Scan for the cell matching the given text and deliver its [X, Y] coordinate at center. 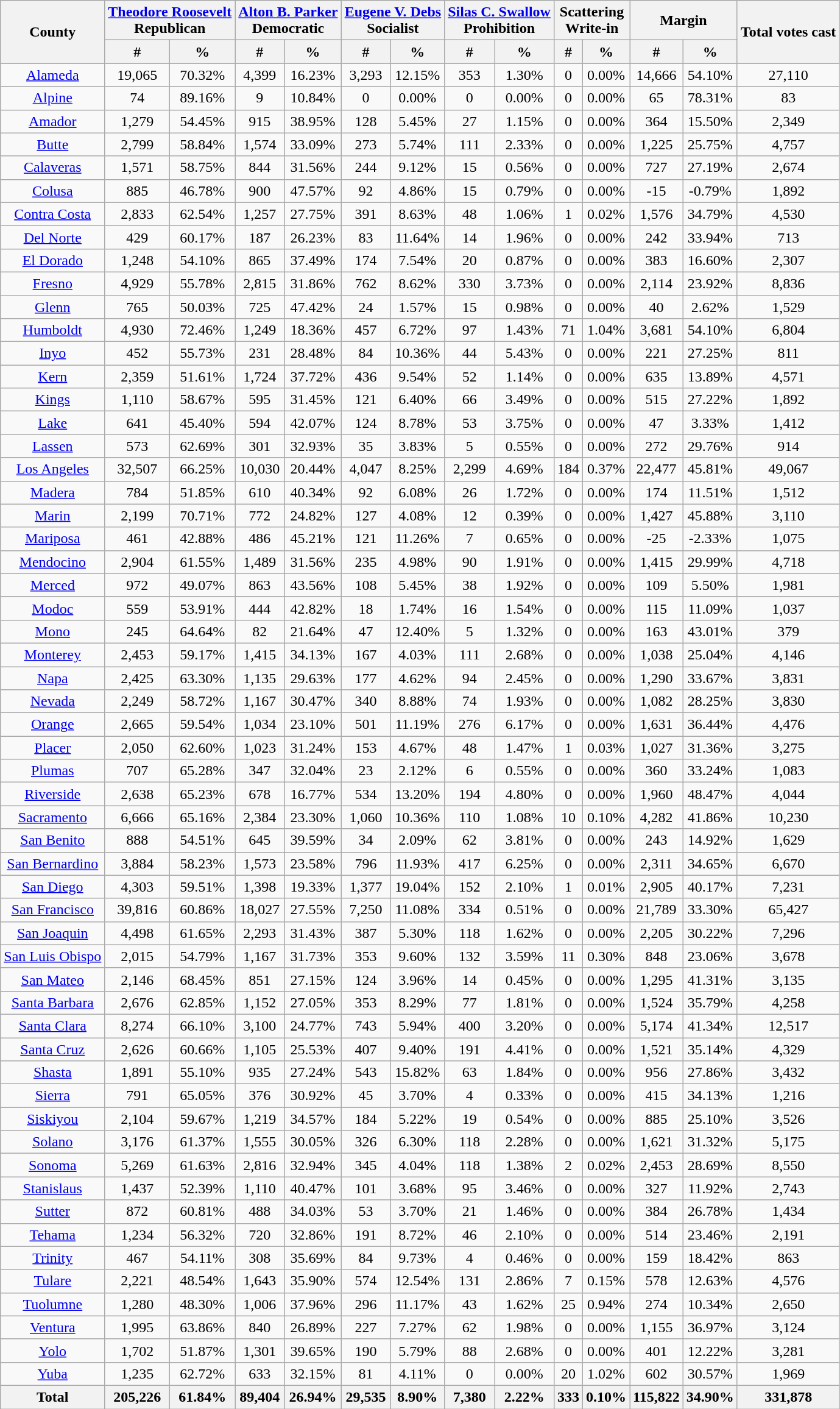
2,816 [259, 1165]
1,398 [259, 887]
1.38% [524, 1165]
63.30% [202, 678]
4.03% [418, 655]
6.40% [418, 400]
2,205 [657, 933]
1.02% [607, 1374]
5.79% [418, 1350]
3.33% [710, 423]
384 [657, 1212]
Santa Cruz [52, 1049]
54.51% [202, 840]
4,530 [788, 214]
5.94% [418, 1026]
3.75% [524, 423]
0.54% [524, 1119]
725 [259, 307]
35.79% [710, 1003]
El Dorado [52, 260]
26.78% [710, 1212]
1,234 [138, 1235]
40.47% [313, 1188]
1,295 [657, 979]
26.94% [313, 1397]
1,724 [259, 377]
231 [259, 353]
3,124 [788, 1327]
Alton B. ParkerDemocratic [288, 21]
45.21% [313, 539]
743 [365, 1026]
59.67% [202, 1119]
1,225 [657, 144]
27.75% [313, 214]
1,135 [259, 678]
Mendocino [52, 562]
34.65% [710, 864]
41.34% [710, 1026]
39,816 [138, 910]
3.81% [524, 840]
95 [470, 1188]
-25 [657, 539]
2,359 [138, 377]
1,512 [788, 492]
55.78% [202, 283]
245 [138, 631]
0.01% [607, 887]
9.40% [418, 1049]
417 [470, 864]
34.79% [710, 214]
19 [470, 1119]
1,249 [259, 330]
2.33% [524, 144]
1,377 [365, 887]
30.92% [313, 1096]
34.57% [313, 1119]
0.33% [524, 1096]
Marin [52, 516]
2,676 [138, 1003]
109 [657, 585]
6.25% [524, 864]
340 [365, 701]
12.22% [710, 1350]
47.57% [313, 191]
1,257 [259, 214]
3.96% [418, 979]
242 [657, 237]
34.90% [710, 1397]
844 [259, 168]
San Mateo [52, 979]
19.04% [418, 887]
1.43% [524, 330]
16.60% [710, 260]
720 [259, 1235]
796 [365, 864]
1.30% [524, 75]
89.16% [202, 98]
128 [365, 121]
115,822 [657, 1397]
3.20% [524, 1026]
11.26% [418, 539]
11.17% [418, 1304]
10,030 [259, 469]
32.86% [313, 1235]
5,269 [138, 1165]
1,152 [259, 1003]
63 [470, 1073]
177 [365, 678]
11 [568, 956]
28.69% [710, 1165]
1.54% [524, 608]
972 [138, 585]
55.73% [202, 353]
10 [568, 817]
1,555 [259, 1142]
1.15% [524, 121]
70.32% [202, 75]
58.75% [202, 168]
865 [259, 260]
1.84% [524, 1073]
1,573 [259, 864]
205,226 [138, 1397]
Theodore RooseveltRepublican [170, 21]
444 [259, 608]
25.04% [710, 655]
11.19% [418, 725]
110 [470, 817]
379 [788, 631]
4.86% [418, 191]
18.36% [313, 330]
12.40% [418, 631]
14,666 [657, 75]
32,507 [138, 469]
2,249 [138, 701]
4,044 [788, 794]
0.45% [524, 979]
78.31% [710, 98]
45.81% [710, 469]
391 [365, 214]
1,643 [259, 1281]
1,216 [788, 1096]
1,702 [138, 1350]
2,626 [138, 1049]
68.45% [202, 979]
1.06% [524, 214]
27,110 [788, 75]
94 [470, 678]
334 [470, 910]
2,638 [138, 794]
Santa Clara [52, 1026]
8,836 [788, 283]
2,221 [138, 1281]
23.46% [710, 1235]
47.42% [313, 307]
1.81% [524, 1003]
935 [259, 1073]
63.86% [202, 1327]
Sierra [52, 1096]
65.16% [202, 817]
25 [568, 1304]
18 [365, 608]
61.63% [202, 1165]
Calaveras [52, 168]
66 [470, 400]
331,878 [788, 1397]
54.45% [202, 121]
Madera [52, 492]
58.84% [202, 144]
Mono [52, 631]
1,155 [657, 1327]
34.03% [313, 1212]
2,743 [788, 1188]
29.76% [710, 446]
840 [259, 1327]
9 [259, 98]
42.07% [313, 423]
49,067 [788, 469]
23.10% [313, 725]
Yuba [52, 1374]
28.25% [710, 701]
1,037 [788, 608]
37.49% [313, 260]
4.11% [418, 1374]
401 [657, 1350]
1,891 [138, 1073]
Placer [52, 748]
37.96% [313, 1304]
762 [365, 283]
0.51% [524, 910]
4,303 [138, 887]
32.94% [313, 1165]
Eugene V. DebsSocialist [393, 21]
27.19% [710, 168]
59.17% [202, 655]
1,412 [788, 423]
436 [365, 377]
61.84% [202, 1397]
1,576 [657, 214]
Kings [52, 400]
276 [470, 725]
Tehama [52, 1235]
3,678 [788, 956]
3.59% [524, 956]
360 [657, 771]
Total votes cast [788, 32]
452 [138, 353]
7,231 [788, 887]
36.97% [710, 1327]
45 [365, 1096]
Alameda [52, 75]
1.47% [524, 748]
Glenn [52, 307]
Shasta [52, 1073]
89,404 [259, 1397]
60.86% [202, 910]
54.79% [202, 956]
347 [259, 771]
915 [259, 121]
42.88% [202, 539]
53.91% [202, 608]
4.08% [418, 516]
0.87% [524, 260]
San Diego [52, 887]
32.04% [313, 771]
10.84% [313, 98]
25.53% [313, 1049]
50.03% [202, 307]
3,293 [365, 75]
-15 [657, 191]
7.27% [418, 1327]
272 [657, 446]
46.78% [202, 191]
2,293 [259, 933]
61.55% [202, 562]
60.66% [202, 1049]
1,524 [657, 1003]
400 [470, 1026]
48.47% [710, 794]
1,038 [657, 655]
515 [657, 400]
3,135 [788, 979]
7,380 [470, 1397]
33.24% [710, 771]
Tuolumne [52, 1304]
5.74% [418, 144]
40 [657, 307]
21,789 [657, 910]
Trinity [52, 1258]
415 [657, 1096]
Nevada [52, 701]
Tulare [52, 1281]
8.25% [418, 469]
24.82% [313, 516]
1.72% [524, 492]
1,960 [657, 794]
33.09% [313, 144]
791 [138, 1096]
956 [657, 1073]
1.91% [524, 562]
4.69% [524, 469]
24 [365, 307]
44 [470, 353]
71 [568, 330]
534 [365, 794]
1,631 [657, 725]
26 [470, 492]
2,146 [138, 979]
70.71% [202, 516]
4.62% [418, 678]
30.22% [710, 933]
12.63% [710, 1281]
33.67% [710, 678]
3,275 [788, 748]
18.42% [710, 1258]
0.79% [524, 191]
59.51% [202, 887]
811 [788, 353]
1.08% [524, 817]
2,815 [259, 283]
2,199 [138, 516]
1,574 [259, 144]
Inyo [52, 353]
2.09% [418, 840]
2,665 [138, 725]
1,427 [657, 516]
60.81% [202, 1212]
11.09% [710, 608]
8,550 [788, 1165]
167 [365, 655]
26.23% [313, 237]
31.32% [710, 1142]
5.30% [418, 933]
39.59% [313, 840]
4,571 [788, 377]
6.72% [418, 330]
6.17% [524, 725]
6.30% [418, 1142]
3,176 [138, 1142]
31.43% [313, 933]
1,235 [138, 1374]
301 [259, 446]
610 [259, 492]
27 [470, 121]
4,576 [788, 1281]
37.72% [313, 377]
4,258 [788, 1003]
90 [470, 562]
8,274 [138, 1026]
2.62% [710, 307]
Solano [52, 1142]
1,437 [138, 1188]
578 [657, 1281]
77 [470, 1003]
635 [657, 377]
153 [365, 748]
62.69% [202, 446]
49.07% [202, 585]
48.54% [202, 1281]
35.14% [710, 1049]
2.28% [524, 1142]
765 [138, 307]
1,023 [259, 748]
594 [259, 423]
1,248 [138, 260]
65.05% [202, 1096]
101 [365, 1188]
1,105 [259, 1049]
296 [365, 1304]
51.61% [202, 377]
43 [470, 1304]
4,047 [365, 469]
1.46% [524, 1212]
62.72% [202, 1374]
4,757 [788, 144]
20.44% [313, 469]
2 [568, 1165]
1,621 [657, 1142]
900 [259, 191]
Humboldt [52, 330]
1.98% [524, 1327]
5,174 [657, 1026]
1.74% [418, 608]
51.85% [202, 492]
3,526 [788, 1119]
152 [470, 887]
1,279 [138, 121]
Riverside [52, 794]
Mariposa [52, 539]
3.68% [418, 1188]
7,250 [365, 910]
641 [138, 423]
60.17% [202, 237]
12.54% [418, 1281]
407 [365, 1049]
15.82% [418, 1073]
Lassen [52, 446]
16 [470, 608]
29.99% [710, 562]
1,075 [788, 539]
273 [365, 144]
713 [788, 237]
58.67% [202, 400]
San Francisco [52, 910]
574 [365, 1281]
Kern [52, 377]
82 [259, 631]
23.06% [710, 956]
10.34% [710, 1304]
3.83% [418, 446]
56.32% [202, 1235]
9.12% [418, 168]
97 [470, 330]
3,831 [788, 678]
0.65% [524, 539]
San Benito [52, 840]
23.92% [710, 283]
308 [259, 1258]
2,311 [657, 864]
2,307 [788, 260]
3,681 [657, 330]
19.33% [313, 887]
51.87% [202, 1350]
27.05% [313, 1003]
11.92% [710, 1188]
31.24% [313, 748]
461 [138, 539]
0.39% [524, 516]
72.46% [202, 330]
Sacramento [52, 817]
16.77% [313, 794]
9.54% [418, 377]
1,027 [657, 748]
0.94% [607, 1304]
2,384 [259, 817]
4,929 [138, 283]
10,230 [788, 817]
58.23% [202, 864]
6,804 [788, 330]
132 [470, 956]
914 [788, 446]
2.12% [418, 771]
1,060 [365, 817]
14.92% [710, 840]
Los Angeles [52, 469]
221 [657, 353]
Modoc [52, 608]
Stanislaus [52, 1188]
65,427 [788, 910]
Total [52, 1397]
772 [259, 516]
848 [657, 956]
88 [470, 1350]
190 [365, 1350]
12,517 [788, 1026]
8.88% [418, 701]
46 [470, 1235]
2,299 [470, 469]
1,034 [259, 725]
7,296 [788, 933]
52 [470, 377]
559 [138, 608]
131 [470, 1281]
San Bernardino [52, 864]
633 [259, 1374]
573 [138, 446]
330 [470, 283]
32.15% [313, 1374]
12.15% [418, 75]
11.08% [418, 910]
1,219 [259, 1119]
2,015 [138, 956]
23.30% [313, 817]
1.92% [524, 585]
County [52, 32]
326 [365, 1142]
-0.79% [710, 191]
25.75% [710, 144]
35.90% [313, 1281]
Del Norte [52, 237]
3.73% [524, 283]
Siskiyou [52, 1119]
24.77% [313, 1026]
6.08% [418, 492]
27.22% [710, 400]
Alpine [52, 98]
1.96% [524, 237]
678 [259, 794]
3,281 [788, 1350]
2,905 [657, 887]
27.15% [313, 979]
Amador [52, 121]
36.44% [710, 725]
514 [657, 1235]
383 [657, 260]
Silas C. SwallowProhibition [499, 21]
5,175 [788, 1142]
888 [138, 840]
501 [365, 725]
2,050 [138, 748]
2,833 [138, 214]
543 [365, 1073]
1,629 [788, 840]
6,670 [788, 864]
Monterey [52, 655]
127 [365, 516]
227 [365, 1327]
387 [365, 933]
0.30% [607, 956]
21 [470, 1212]
62.54% [202, 214]
1,290 [657, 678]
4,399 [259, 75]
48.30% [202, 1304]
Yolo [52, 1350]
55.10% [202, 1073]
4.04% [418, 1165]
1,301 [259, 1350]
66.10% [202, 1026]
1.93% [524, 701]
5.22% [418, 1119]
115 [657, 608]
4,930 [138, 330]
16.23% [313, 75]
243 [657, 840]
38 [470, 585]
163 [657, 631]
4,146 [788, 655]
42.82% [313, 608]
31.86% [313, 283]
ScatteringWrite-in [591, 21]
2,191 [788, 1235]
429 [138, 237]
1,280 [138, 1304]
2,114 [657, 283]
1,082 [657, 701]
467 [138, 1258]
0.46% [524, 1258]
64.64% [202, 631]
43.01% [710, 631]
2,425 [138, 678]
2,650 [788, 1304]
62.85% [202, 1003]
11.64% [418, 237]
62.60% [202, 748]
45.88% [710, 516]
8.62% [418, 283]
Merced [52, 585]
15.50% [710, 121]
41.86% [710, 817]
4.67% [418, 748]
32.93% [313, 446]
35 [365, 446]
1.32% [524, 631]
3,830 [788, 701]
22,477 [657, 469]
34 [365, 840]
1,521 [657, 1049]
4,282 [657, 817]
3.49% [524, 400]
San Joaquin [52, 933]
2,904 [138, 562]
43.56% [313, 585]
872 [138, 1212]
Sutter [52, 1212]
38.95% [313, 121]
4,476 [788, 725]
1,981 [788, 585]
8.63% [418, 214]
Ventura [52, 1327]
376 [259, 1096]
333 [568, 1397]
2,674 [788, 168]
7.54% [418, 260]
3,432 [788, 1073]
235 [365, 562]
26.89% [313, 1327]
58.72% [202, 701]
159 [657, 1258]
6 [470, 771]
San Luis Obispo [52, 956]
33.30% [710, 910]
1,571 [138, 168]
59.54% [202, 725]
39.65% [313, 1350]
4,329 [788, 1049]
12 [470, 516]
851 [259, 979]
1,434 [788, 1212]
40.34% [313, 492]
45.40% [202, 423]
364 [657, 121]
1,969 [788, 1374]
31.45% [313, 400]
274 [657, 1304]
28.48% [313, 353]
Contra Costa [52, 214]
31.36% [710, 748]
0.98% [524, 307]
30.47% [313, 701]
35.69% [313, 1258]
5.50% [710, 585]
8.72% [418, 1235]
27.24% [313, 1073]
1,083 [788, 771]
61.65% [202, 933]
30.57% [710, 1374]
41.31% [710, 979]
602 [657, 1374]
0.03% [607, 748]
8.29% [418, 1003]
784 [138, 492]
65.23% [202, 794]
244 [365, 168]
2,349 [788, 121]
5.43% [524, 353]
1,489 [259, 562]
Fresno [52, 283]
9.73% [418, 1258]
9.60% [418, 956]
8.78% [418, 423]
327 [657, 1188]
29.63% [313, 678]
457 [365, 330]
488 [259, 1212]
1,006 [259, 1304]
13.20% [418, 794]
-2.33% [710, 539]
4,718 [788, 562]
23.58% [313, 864]
Colusa [52, 191]
30.05% [313, 1142]
Napa [52, 678]
13.89% [710, 377]
2.86% [524, 1281]
0.56% [524, 168]
11.93% [418, 864]
345 [365, 1165]
27.55% [313, 910]
29,535 [365, 1397]
4.98% [418, 562]
21.64% [313, 631]
25.10% [710, 1119]
1,529 [788, 307]
1.04% [607, 330]
23 [365, 771]
Plumas [52, 771]
1.14% [524, 377]
108 [365, 585]
0.15% [607, 1281]
727 [657, 168]
61.37% [202, 1142]
194 [470, 794]
66.25% [202, 469]
33.94% [710, 237]
11.51% [710, 492]
3,884 [138, 864]
31.73% [313, 956]
4.41% [524, 1049]
Margin [683, 21]
Sonoma [52, 1165]
Orange [52, 725]
65.28% [202, 771]
1.57% [418, 307]
0.37% [607, 469]
27.25% [710, 353]
Butte [52, 144]
Santa Barbara [52, 1003]
27.86% [710, 1073]
19,065 [138, 75]
81 [365, 1374]
4.80% [524, 794]
1,995 [138, 1327]
52.39% [202, 1188]
2,104 [138, 1119]
54.11% [202, 1258]
4,498 [138, 933]
486 [259, 539]
2,799 [138, 144]
18,027 [259, 910]
Lake [52, 423]
40.17% [710, 887]
8.90% [418, 1397]
2.22% [524, 1397]
707 [138, 771]
65 [657, 98]
645 [259, 840]
187 [259, 237]
595 [259, 400]
3,110 [788, 516]
3,100 [259, 1026]
3.46% [524, 1188]
6,666 [138, 817]
2.45% [524, 678]
